Locate the cell with the specified text and output its [x, y] center coordinate. 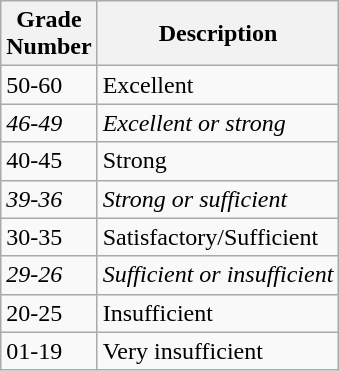
Excellent [218, 85]
20-25 [49, 313]
50-60 [49, 85]
Satisfactory/Sufficient [218, 237]
Very insufficient [218, 351]
01-19 [49, 351]
46-49 [49, 123]
Strong or sufficient [218, 199]
GradeNumber [49, 34]
39-36 [49, 199]
40-45 [49, 161]
Excellent or strong [218, 123]
Insufficient [218, 313]
29-26 [49, 275]
30-35 [49, 237]
Strong [218, 161]
Sufficient or insufficient [218, 275]
Description [218, 34]
